Pinpoint the cell where the given text exists, returning its (x, y) midpoint coordinate. 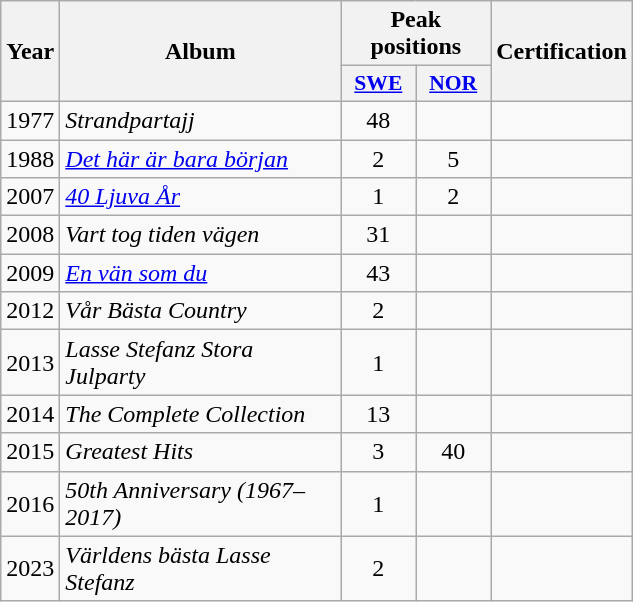
Strandpartajj (200, 120)
Det här är bara början (200, 159)
43 (378, 273)
2012 (30, 311)
NOR (454, 84)
Year (30, 52)
1977 (30, 120)
2016 (30, 504)
1988 (30, 159)
48 (378, 120)
40 Ljuva År (200, 197)
2014 (30, 414)
2013 (30, 362)
2023 (30, 568)
2009 (30, 273)
The Complete Collection (200, 414)
3 (378, 452)
SWE (378, 84)
Peak positions (416, 34)
Album (200, 52)
Världens bästa Lasse Stefanz (200, 568)
Vart tog tiden vägen (200, 235)
Lasse Stefanz Stora Julparty (200, 362)
40 (454, 452)
2007 (30, 197)
Greatest Hits (200, 452)
Vår Bästa Country (200, 311)
2008 (30, 235)
31 (378, 235)
En vän som du (200, 273)
13 (378, 414)
50th Anniversary (1967–2017) (200, 504)
2015 (30, 452)
5 (454, 159)
Certification (562, 52)
